For the text-containing cell, return its midpoint in (X, Y) coordinate format. 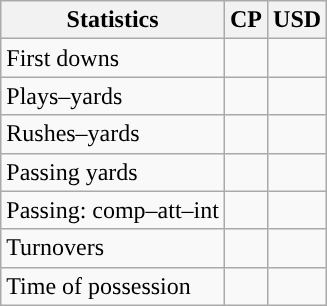
First downs (113, 58)
Passing yards (113, 172)
Statistics (113, 20)
Passing: comp–att–int (113, 210)
Rushes–yards (113, 134)
USD (298, 20)
CP (246, 20)
Plays–yards (113, 96)
Turnovers (113, 248)
Time of possession (113, 286)
